Find where the given text appears and provide that cell's center as [x, y] coordinate. 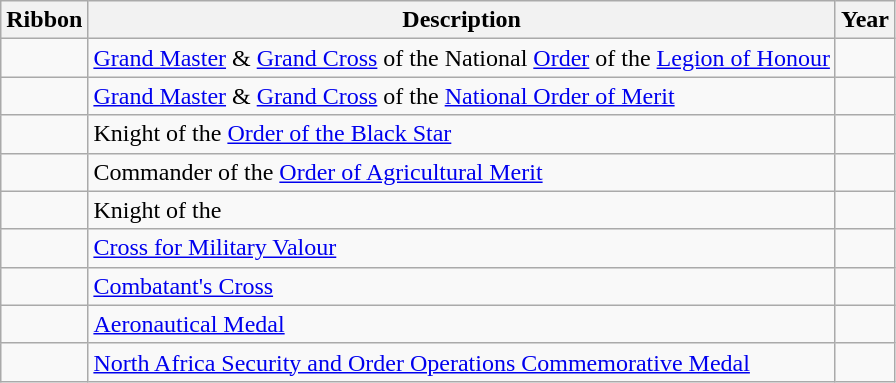
Cross for Military Valour [462, 248]
Knight of the [462, 210]
Knight of the Order of the Black Star [462, 134]
Aeronautical Medal [462, 324]
Ribbon [44, 20]
North Africa Security and Order Operations Commemorative Medal [462, 362]
Year [864, 20]
Grand Master & Grand Cross of the National Order of the Legion of Honour [462, 58]
Combatant's Cross [462, 286]
Grand Master & Grand Cross of the National Order of Merit [462, 96]
Commander of the Order of Agricultural Merit [462, 172]
Description [462, 20]
